Provide the (x, y) coordinate of the cell's center where the given text is located.  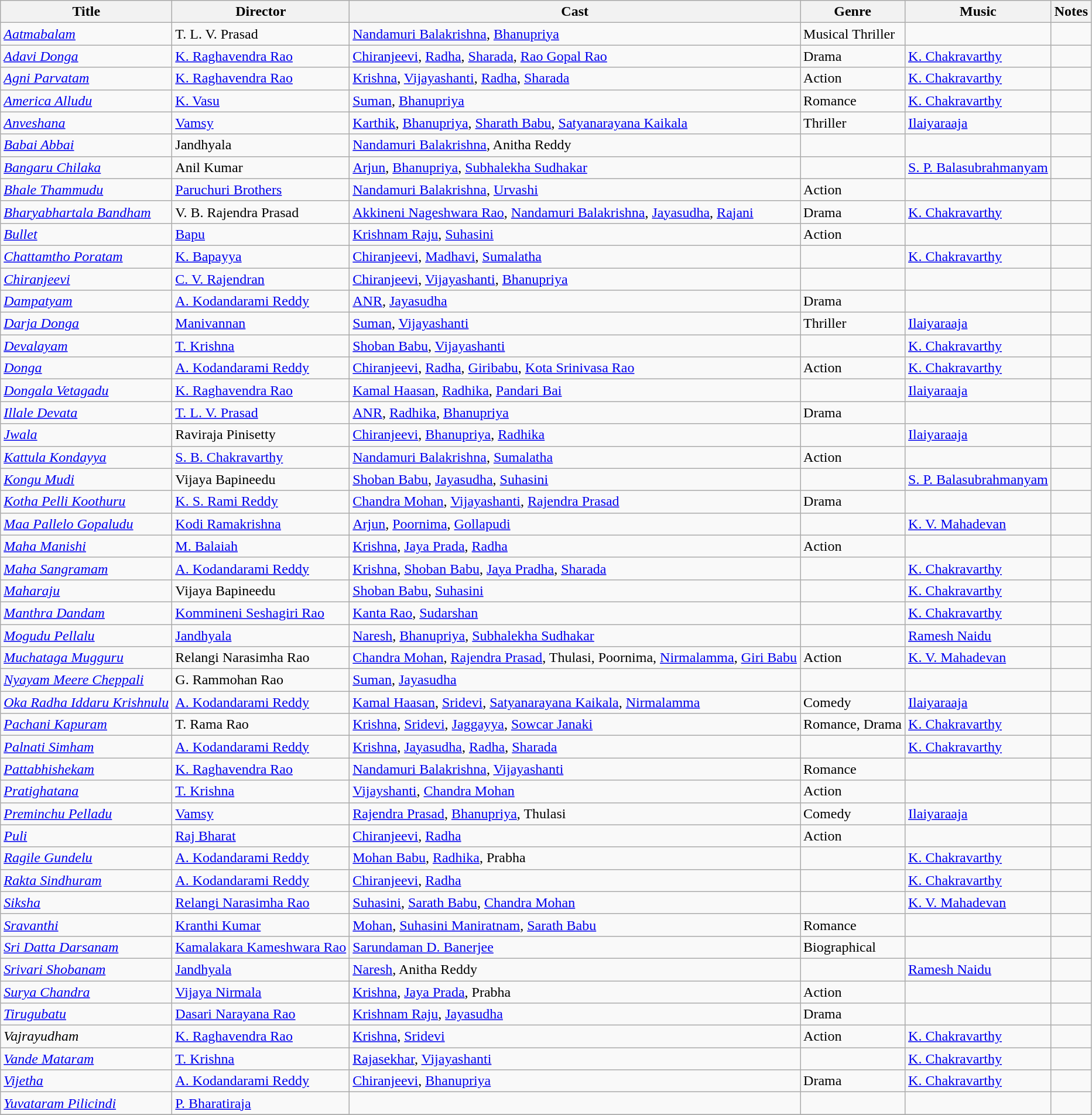
Akkineni Nageshwara Rao, Nandamuri Balakrishna, Jayasudha, Rajani (575, 212)
Chiranjeevi, Radha, Sharada, Rao Gopal Rao (575, 56)
Arjun, Bhanupriya, Subhalekha Sudhakar (575, 167)
Cast (575, 12)
Bharyabhartala Bandham (87, 212)
Krishnam Raju, Jayasudha (575, 1014)
Kattula Kondayya (87, 457)
T. Rama Rao (261, 725)
Anil Kumar (261, 167)
Karthik, Bhanupriya, Sharath Babu, Satyanarayana Kaikala (575, 123)
Kanta Rao, Sudarshan (575, 613)
ANR, Radhika, Bhanupriya (575, 413)
Surya Chandra (87, 992)
Vijetha (87, 1081)
Krishna, Sridevi (575, 1037)
Vijayshanti, Chandra Mohan (575, 791)
Rakta Sindhuram (87, 880)
Shoban Babu, Jayasudha, Suhasini (575, 479)
Puli (87, 836)
Devalayam (87, 346)
Darja Donga (87, 324)
Srivari Shobanam (87, 969)
Bhale Thammudu (87, 190)
Musical Thriller (853, 34)
Raj Bharat (261, 836)
Siksha (87, 903)
K. Bapayya (261, 256)
Agni Parvatam (87, 78)
Nandamuri Balakrishna, Urvashi (575, 190)
Nandamuri Balakrishna, Bhanupriya (575, 34)
Dasari Narayana Rao (261, 1014)
Vijaya Nirmala (261, 992)
Krishna, Jayasudha, Radha, Sharada (575, 747)
Vajrayudham (87, 1037)
Suman, Bhanupriya (575, 101)
Preminchu Pelladu (87, 814)
Adavi Donga (87, 56)
Suman, Jayasudha (575, 680)
ANR, Jayasudha (575, 301)
Chiranjeevi, Bhanupriya, Radhika (575, 435)
Kongu Mudi (87, 479)
Nyayam Meere Cheppali (87, 680)
Naresh, Bhanupriya, Subhalekha Sudhakar (575, 635)
Rajasekhar, Vijayashanti (575, 1059)
Suhasini, Sarath Babu, Chandra Mohan (575, 903)
Kamal Haasan, Sridevi, Satyanarayana Kaikala, Nirmalamma (575, 702)
Bullet (87, 234)
Sri Datta Darsanam (87, 947)
G. Rammohan Rao (261, 680)
Maha Manishi (87, 546)
Title (87, 12)
Oka Radha Iddaru Krishnulu (87, 702)
Bapu (261, 234)
S. B. Chakravarthy (261, 457)
Rajendra Prasad, Bhanupriya, Thulasi (575, 814)
Mohan, Suhasini Maniratnam, Sarath Babu (575, 925)
C. V. Rajendran (261, 279)
Pattabhishekam (87, 769)
Mohan Babu, Radhika, Prabha (575, 858)
Paruchuri Brothers (261, 190)
K. Vasu (261, 101)
Music (978, 12)
Maharaju (87, 591)
Chiranjeevi (87, 279)
Chandra Mohan, Rajendra Prasad, Thulasi, Poornima, Nirmalamma, Giri Babu (575, 658)
Krishnam Raju, Suhasini (575, 234)
Ragile Gundelu (87, 858)
Babai Abbai (87, 145)
Muchataga Mugguru (87, 658)
Anveshana (87, 123)
Dongala Vetagadu (87, 390)
Director (261, 12)
Maha Sangramam (87, 568)
Shoban Babu, Vijayashanti (575, 346)
Maa Pallelo Gopaludu (87, 524)
Romance, Drama (853, 725)
Kranthi Kumar (261, 925)
Chiranjeevi, Bhanupriya (575, 1081)
Arjun, Poornima, Gollapudi (575, 524)
Sarundaman D. Banerjee (575, 947)
Krishna, Jaya Prada, Radha (575, 546)
Jwala (87, 435)
P. Bharatiraja (261, 1103)
Chiranjeevi, Madhavi, Sumalatha (575, 256)
Pachani Kapuram (87, 725)
Bangaru Chilaka (87, 167)
Notes (1071, 12)
Donga (87, 368)
Nandamuri Balakrishna, Vijayashanti (575, 769)
Krishna, Jaya Prada, Prabha (575, 992)
Naresh, Anitha Reddy (575, 969)
Kotha Pelli Koothuru (87, 502)
Pratighatana (87, 791)
Krishna, Sridevi, Jaggayya, Sowcar Janaki (575, 725)
Chiranjeevi, Vijayashanti, Bhanupriya (575, 279)
Raviraja Pinisetty (261, 435)
Genre (853, 12)
Biographical (853, 947)
Dampatyam (87, 301)
Shoban Babu, Suhasini (575, 591)
Nandamuri Balakrishna, Sumalatha (575, 457)
Yuvataram Pilicindi (87, 1103)
Kamalakara Kameshwara Rao (261, 947)
Aatmabalam (87, 34)
Sravanthi (87, 925)
K. S. Rami Reddy (261, 502)
America Alludu (87, 101)
Chandra Mohan, Vijayashanti, Rajendra Prasad (575, 502)
Krishna, Shoban Babu, Jaya Pradha, Sharada (575, 568)
Suman, Vijayashanti (575, 324)
Kommineni Seshagiri Rao (261, 613)
Krishna, Vijayashanti, Radha, Sharada (575, 78)
Vande Mataram (87, 1059)
Tirugubatu (87, 1014)
Kodi Ramakrishna (261, 524)
V. B. Rajendra Prasad (261, 212)
Manivannan (261, 324)
Chattamtho Poratam (87, 256)
Nandamuri Balakrishna, Anitha Reddy (575, 145)
Palnati Simham (87, 747)
Mogudu Pellalu (87, 635)
Illale Devata (87, 413)
Kamal Haasan, Radhika, Pandari Bai (575, 390)
M. Balaiah (261, 546)
Chiranjeevi, Radha, Giribabu, Kota Srinivasa Rao (575, 368)
Manthra Dandam (87, 613)
